Scan for the cell matching the given text and deliver its (X, Y) coordinate at center. 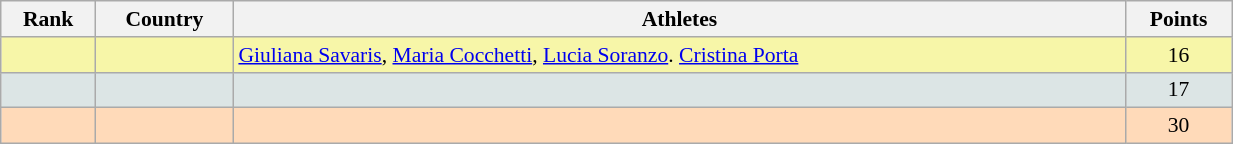
Country (164, 19)
30 (1179, 126)
Giuliana Savaris, Maria Cocchetti, Lucia Soranzo. Cristina Porta (679, 55)
Points (1179, 19)
Rank (48, 19)
17 (1179, 90)
16 (1179, 55)
Athletes (679, 19)
